Identify which cell holds the provided text, then report its [X, Y] central coordinate. 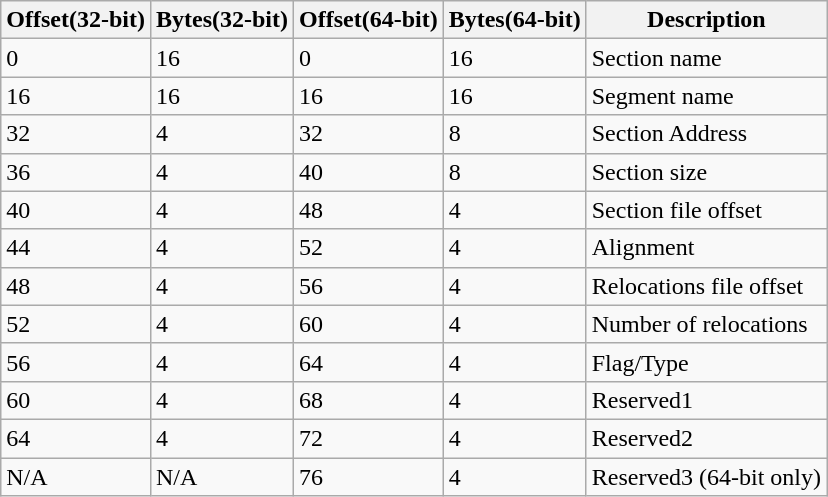
Reserved1 [706, 400]
44 [76, 248]
Alignment [706, 248]
Section size [706, 172]
Offset(32-bit) [76, 20]
Section file offset [706, 210]
Section name [706, 58]
Reserved3 (64-bit only) [706, 477]
Offset(64-bit) [368, 20]
68 [368, 400]
Relocations file offset [706, 286]
Reserved2 [706, 438]
Bytes(64-bit) [514, 20]
36 [76, 172]
Flag/Type [706, 362]
Description [706, 20]
Number of relocations [706, 324]
Bytes(32-bit) [222, 20]
72 [368, 438]
76 [368, 477]
Section Address [706, 134]
Segment name [706, 96]
